Return [x, y] of the center of cell containing provided text 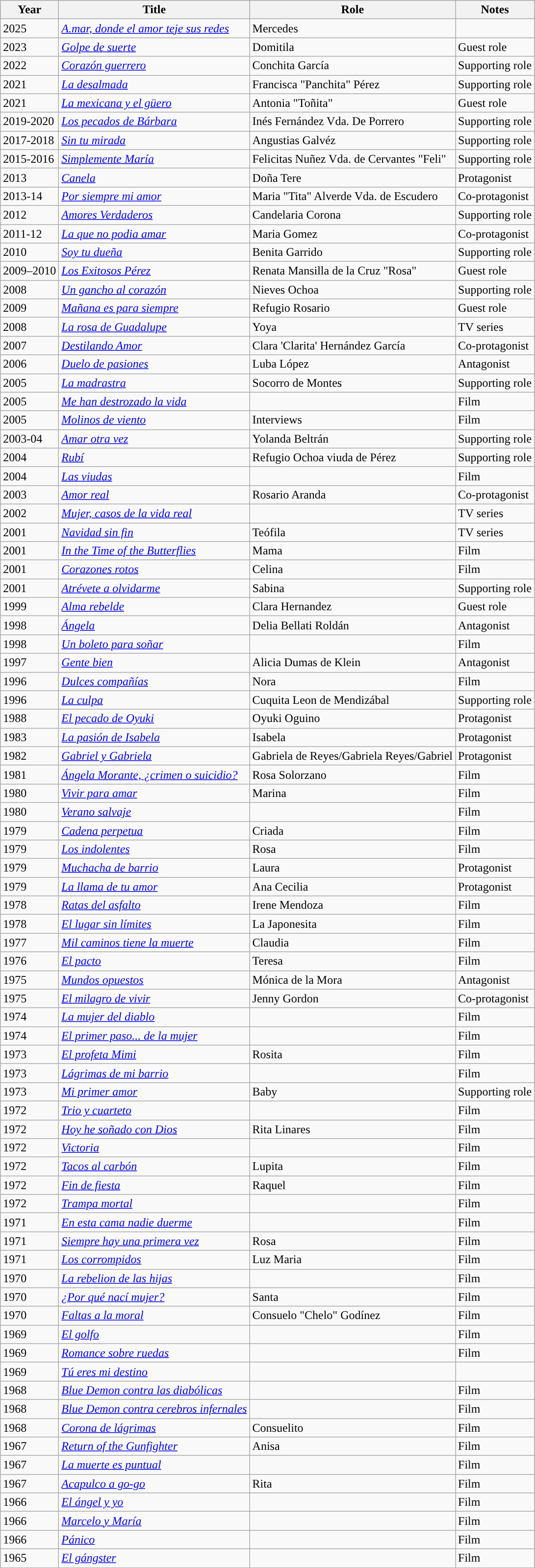
Corona de lágrimas [154, 1428]
Golpe de suerte [154, 47]
Ana Cecilia [353, 887]
Clara Hernandez [353, 607]
Trio y cuarteto [154, 1110]
Simplemente María [154, 159]
Felicitas Nuñez Vda. de Cervantes "Feli" [353, 159]
Ángela Morante, ¿crimen o suicidio? [154, 774]
El profeta Mimi [154, 1054]
1981 [29, 774]
Anisa [353, 1446]
1988 [29, 719]
Teófila [353, 532]
2022 [29, 66]
2015-2016 [29, 159]
Domitila [353, 47]
Los indolentes [154, 849]
2025 [29, 28]
Tú eres mi destino [154, 1371]
2012 [29, 215]
2007 [29, 346]
Tacos al carbón [154, 1167]
Vivir para amar [154, 793]
Rita Linares [353, 1129]
Nora [353, 681]
El milagro de vivir [154, 998]
Dulces compañías [154, 681]
Alma rebelde [154, 607]
2010 [29, 252]
Los Exitosos Pérez [154, 271]
2019-2020 [29, 122]
2003 [29, 495]
El ángel y yo [154, 1502]
El golfo [154, 1334]
Navidad sin fin [154, 532]
Conchita García [353, 66]
Alicia Dumas de Klein [353, 663]
Mil caminos tiene la muerte [154, 943]
Claudia [353, 943]
1976 [29, 961]
Maria "Tita" Alverde Vda. de Escudero [353, 196]
Doña Tere [353, 177]
Angustias Galvéz [353, 140]
Pánico [154, 1540]
Acapulco a go-go [154, 1484]
Corazones rotos [154, 570]
Un gancho al corazón [154, 290]
Rosario Aranda [353, 495]
Sin tu mirada [154, 140]
Criada [353, 831]
Mundos opuestos [154, 980]
Santa [353, 1297]
Notes [495, 10]
2023 [29, 47]
A.mar, donde el amor teje sus redes [154, 28]
Ratas del asfalto [154, 905]
La Japonesita [353, 924]
Molinos de viento [154, 420]
Amores Verdaderos [154, 215]
Ángela [154, 625]
La que no podia amar [154, 234]
Victoria [154, 1148]
Blue Demon contra cerebros infernales [154, 1409]
Los corrompidos [154, 1260]
Refugio Rosario [353, 308]
Verano salvaje [154, 812]
Los pecados de Bárbara [154, 122]
Mercedes [353, 28]
La muerte es puntual [154, 1465]
Baby [353, 1092]
2009 [29, 308]
Cadena perpetua [154, 831]
Interviews [353, 420]
2009–2010 [29, 271]
Soy tu dueña [154, 252]
1965 [29, 1558]
Un boleto para soñar [154, 644]
Laura [353, 868]
Por siempre mi amor [154, 196]
Mama [353, 551]
1982 [29, 756]
Irene Mendoza [353, 905]
Maria Gomez [353, 234]
Refugio Ochoa viuda de Pérez [353, 457]
Muchacha de barrio [154, 868]
Sabina [353, 588]
Mujer, casos de la vida real [154, 513]
La mujer del diablo [154, 1017]
Fin de fiesta [154, 1185]
Renata Mansilla de la Cruz "Rosa" [353, 271]
Gabriela de Reyes/Gabriela Reyes/Gabriel [353, 756]
Hoy he soñado con Dios [154, 1129]
La madrastra [154, 383]
Delia Bellati Roldán [353, 625]
2011-12 [29, 234]
Yoya [353, 327]
Trampa mortal [154, 1204]
Socorro de Montes [353, 383]
Antonia "Toñita" [353, 103]
El pecado de Oyuki [154, 719]
El lugar sin límites [154, 924]
Amor real [154, 495]
¿Por qué nací mujer? [154, 1297]
Gabriel y Gabriela [154, 756]
La culpa [154, 700]
2002 [29, 513]
Blue Demon contra las diabólicas [154, 1390]
Romance sobre ruedas [154, 1353]
Oyuki Oguino [353, 719]
La mexicana y el güero [154, 103]
La desalmada [154, 84]
Lupita [353, 1167]
Rubí [154, 457]
Consuelo "Chelo" Godínez [353, 1316]
La pasión de Isabela [154, 737]
Rita [353, 1484]
La llama de tu amor [154, 887]
Faltas a la moral [154, 1316]
Luz Maria [353, 1260]
Nieves Ochoa [353, 290]
Rosa Solorzano [353, 774]
Inés Fernández Vda. De Porrero [353, 122]
Consuelito [353, 1428]
La rosa de Guadalupe [154, 327]
Benita Garrido [353, 252]
1999 [29, 607]
Title [154, 10]
Rosita [353, 1054]
Siempre hay una primera vez [154, 1241]
Role [353, 10]
Atrévete a olvidarme [154, 588]
Isabela [353, 737]
Amar otra vez [154, 439]
2006 [29, 364]
Mónica de la Mora [353, 980]
2017-2018 [29, 140]
2003-04 [29, 439]
Luba López [353, 364]
Gente bien [154, 663]
Duelo de pasiones [154, 364]
Marcelo y María [154, 1521]
Me han destrozado la vida [154, 401]
Raquel [353, 1185]
Clara 'Clarita' Hernández García [353, 346]
Destilando Amor [154, 346]
Mi primer amor [154, 1092]
2013 [29, 177]
Lágrimas de mi barrio [154, 1073]
2013-14 [29, 196]
Jenny Gordon [353, 998]
1997 [29, 663]
Year [29, 10]
En esta cama nadie duerme [154, 1222]
1977 [29, 943]
Celina [353, 570]
Yolanda Beltrán [353, 439]
Mañana es para siempre [154, 308]
El gángster [154, 1558]
Candelaria Corona [353, 215]
El pacto [154, 961]
Return of the Gunfighter [154, 1446]
Teresa [353, 961]
In the Time of the Butterflies [154, 551]
El primer paso... de la mujer [154, 1036]
Francisca "Panchita" Pérez [353, 84]
La rebelion de las hijas [154, 1278]
1983 [29, 737]
Canela [154, 177]
Las viudas [154, 476]
Cuquita Leon de Mendizábal [353, 700]
Corazón guerrero [154, 66]
Marina [353, 793]
